For the text-containing cell, return its midpoint in [X, Y] coordinate format. 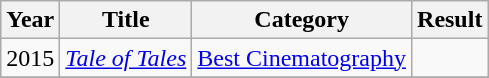
Year [30, 20]
Best Cinematography [302, 58]
2015 [30, 58]
Title [126, 20]
Category [302, 20]
Tale of Tales [126, 58]
Result [450, 20]
